For the text-containing cell, return its midpoint in (X, Y) coordinate format. 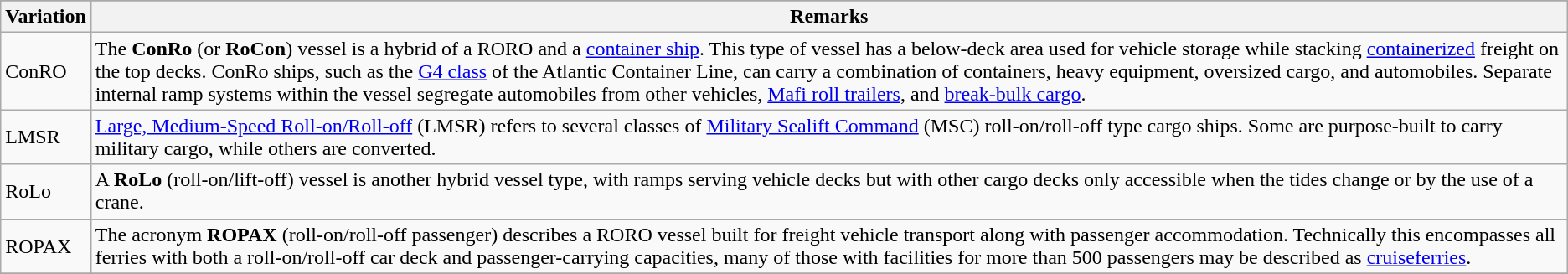
Variation (46, 17)
RoLo (46, 191)
ConRO (46, 71)
ROPAX (46, 246)
LMSR (46, 137)
Remarks (829, 17)
